Capture the cell that displays the provided text and extract its [x, y] central coordinate. 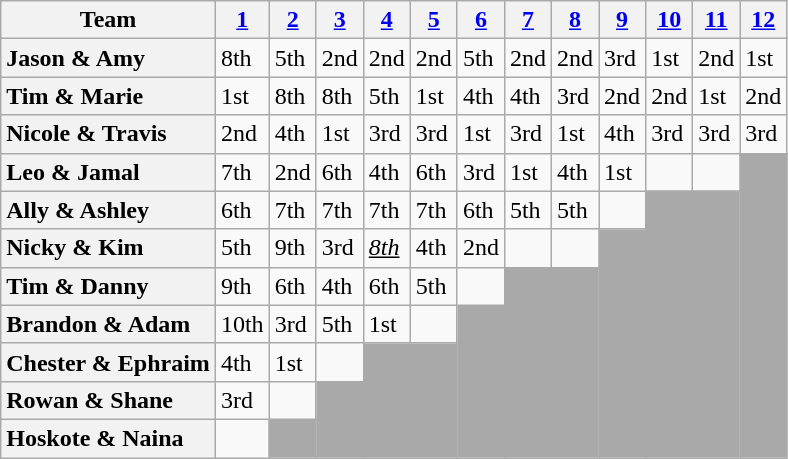
3 [340, 20]
10th [242, 324]
4 [386, 20]
11 [716, 20]
8 [574, 20]
Ally & Ashley [108, 210]
Jason & Amy [108, 58]
1 [242, 20]
10 [670, 20]
Hoskote & Naina [108, 438]
6 [480, 20]
Tim & Marie [108, 96]
Chester & Ephraim [108, 362]
9 [622, 20]
Rowan & Shane [108, 400]
5 [434, 20]
Leo & Jamal [108, 172]
Team [108, 20]
12 [764, 20]
7 [528, 20]
2 [292, 20]
Nicky & Kim [108, 248]
Brandon & Adam [108, 324]
Tim & Danny [108, 286]
Nicole & Travis [108, 134]
